Find where the given text appears and provide that cell's center as (X, Y) coordinate. 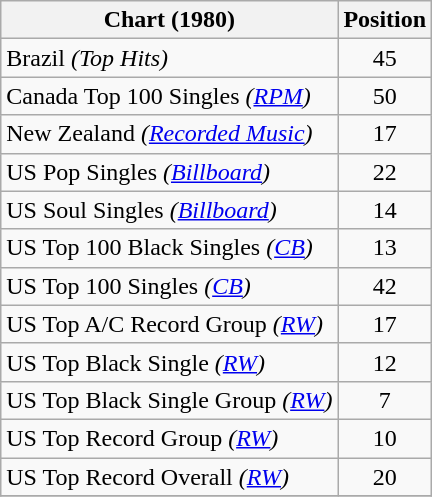
45 (385, 58)
42 (385, 286)
12 (385, 362)
14 (385, 210)
US Top Black Single (RW) (170, 362)
Position (385, 20)
20 (385, 477)
US Soul Singles (Billboard) (170, 210)
7 (385, 400)
US Top 100 Black Singles (CB) (170, 248)
US Top 100 Singles (CB) (170, 286)
US Pop Singles (Billboard) (170, 172)
Brazil (Top Hits) (170, 58)
13 (385, 248)
US Top A/C Record Group (RW) (170, 324)
US Top Record Group (RW) (170, 438)
US Top Black Single Group (RW) (170, 400)
10 (385, 438)
Chart (1980) (170, 20)
US Top Record Overall (RW) (170, 477)
New Zealand (Recorded Music) (170, 134)
Canada Top 100 Singles (RPM) (170, 96)
50 (385, 96)
22 (385, 172)
